Capture the cell that displays the provided text and extract its [X, Y] central coordinate. 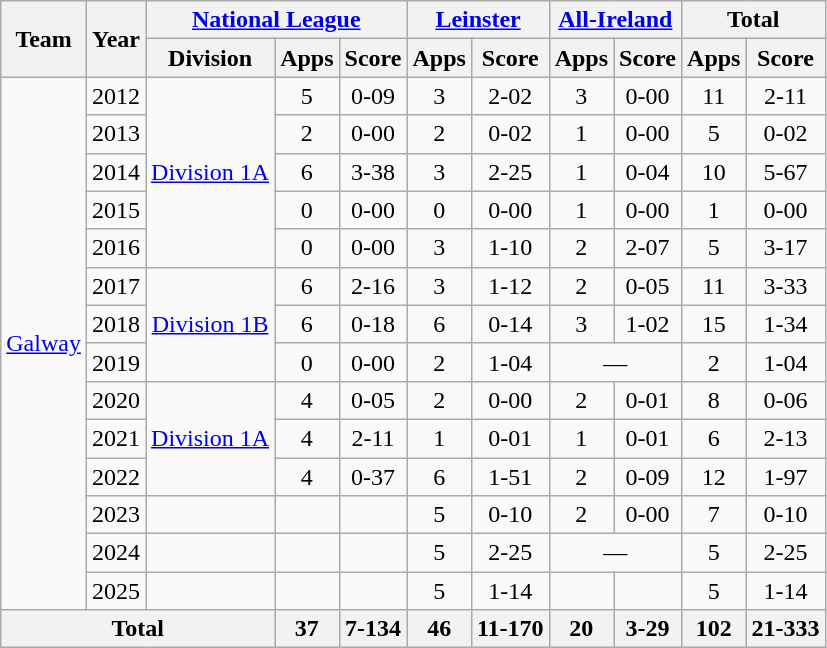
5-67 [786, 172]
3-33 [786, 286]
2021 [116, 438]
3-17 [786, 248]
2025 [116, 591]
46 [439, 629]
1-12 [510, 286]
2-13 [786, 438]
11-170 [510, 629]
2016 [116, 248]
20 [581, 629]
Leinster [478, 20]
2019 [116, 362]
2-16 [373, 286]
1-02 [648, 324]
2-07 [648, 248]
National League [276, 20]
12 [714, 477]
3-38 [373, 172]
1-51 [510, 477]
1-34 [786, 324]
1-10 [510, 248]
2023 [116, 515]
37 [307, 629]
0-04 [648, 172]
7 [714, 515]
3-29 [648, 629]
2017 [116, 286]
15 [714, 324]
2012 [116, 96]
10 [714, 172]
0-37 [373, 477]
2022 [116, 477]
2013 [116, 134]
2014 [116, 172]
2020 [116, 400]
All-Ireland [615, 20]
2018 [116, 324]
7-134 [373, 629]
2-02 [510, 96]
2024 [116, 553]
Division 1B [210, 324]
Team [44, 39]
2015 [116, 210]
Galway [44, 344]
102 [714, 629]
0-14 [510, 324]
0-06 [786, 400]
8 [714, 400]
1-97 [786, 477]
21-333 [786, 629]
0-18 [373, 324]
Year [116, 39]
Division [210, 58]
